Return the [X, Y] coordinate for the center point of the cell that contains the specified text.  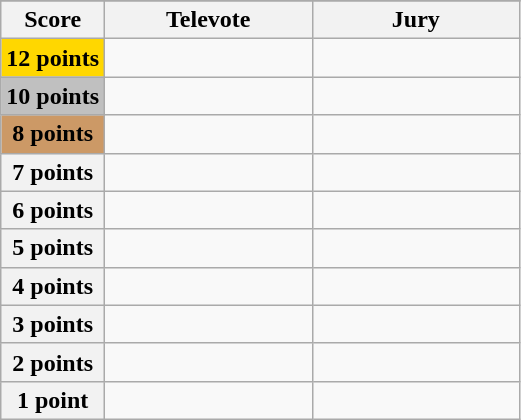
10 points [53, 96]
8 points [53, 134]
6 points [53, 210]
3 points [53, 324]
2 points [53, 362]
7 points [53, 172]
Televote [209, 20]
4 points [53, 286]
12 points [53, 58]
Jury [416, 20]
5 points [53, 248]
Score [53, 20]
1 point [53, 400]
